Find where the given text appears and provide that cell's center as [x, y] coordinate. 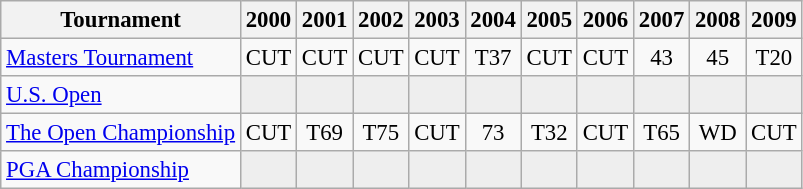
T20 [774, 58]
T32 [549, 133]
2007 [661, 20]
U.S. Open [121, 95]
Masters Tournament [121, 58]
PGA Championship [121, 170]
Tournament [121, 20]
43 [661, 58]
T37 [493, 58]
2002 [381, 20]
45 [718, 58]
2004 [493, 20]
T65 [661, 133]
73 [493, 133]
2003 [437, 20]
T69 [325, 133]
2005 [549, 20]
2006 [605, 20]
WD [718, 133]
T75 [381, 133]
2001 [325, 20]
2000 [268, 20]
2009 [774, 20]
2008 [718, 20]
The Open Championship [121, 133]
